Scan for the cell matching the given text and deliver its [X, Y] coordinate at center. 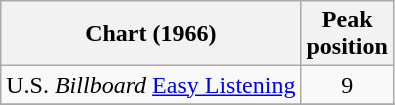
9 [347, 85]
Chart (1966) [151, 34]
Peakposition [347, 34]
U.S. Billboard Easy Listening [151, 85]
